Provide the (X, Y) coordinate of the cell's center where the given text is located.  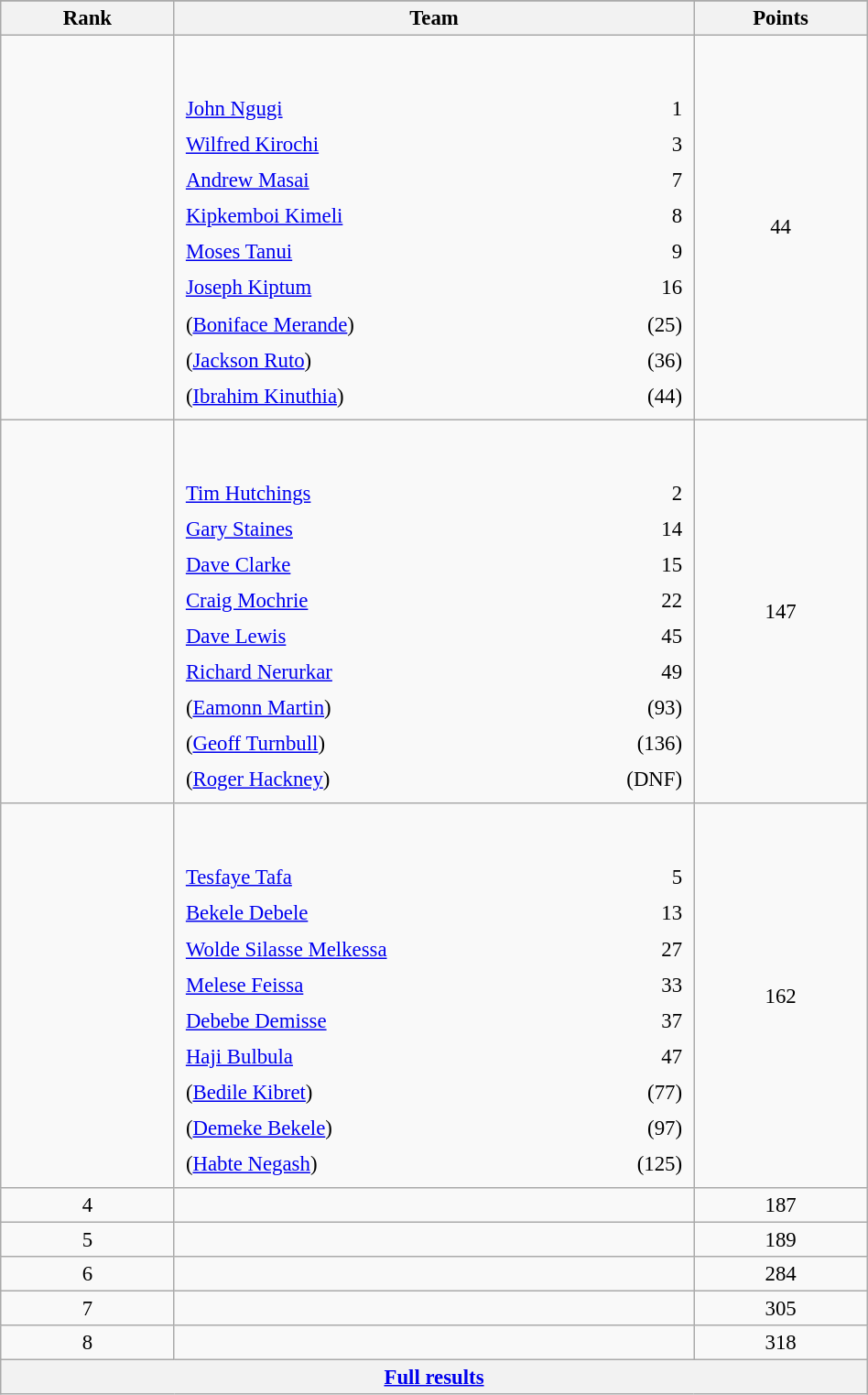
Andrew Masai (383, 180)
Gary Staines (359, 529)
Debebe Demisse (381, 1020)
Melese Feissa (381, 985)
Kipkemboi Kimeli (383, 216)
162 (780, 995)
(77) (635, 1092)
33 (635, 985)
(Boniface Merande) (383, 323)
Wilfred Kirochi (383, 145)
John Ngugi (383, 109)
(36) (637, 359)
(125) (635, 1163)
Dave Lewis (359, 637)
45 (613, 637)
47 (635, 1056)
44 (780, 227)
Moses Tanui (383, 252)
Craig Mochrie (359, 601)
Tim Hutchings (359, 493)
(Demeke Bekele) (381, 1128)
Haji Bulbula (381, 1056)
Team (434, 18)
(DNF) (613, 779)
(136) (613, 744)
(Roger Hackney) (359, 779)
16 (637, 288)
(Habte Negash) (381, 1163)
1 (637, 109)
Rank (88, 18)
(97) (635, 1128)
(Jackson Ruto) (383, 359)
15 (613, 564)
3 (637, 145)
318 (780, 1343)
305 (780, 1309)
2 (613, 493)
(Ibrahim Kinuthia) (383, 396)
22 (613, 601)
6 (88, 1274)
49 (613, 672)
14 (613, 529)
(Bedile Kibret) (381, 1092)
(Geoff Turnbull) (359, 744)
189 (780, 1239)
(44) (637, 396)
Richard Nerurkar (359, 672)
Bekele Debele (381, 913)
27 (635, 949)
13 (635, 913)
Wolde Silasse Melkessa (381, 949)
Full results (434, 1378)
Tesfaye Tafa (381, 877)
Points (780, 18)
(25) (637, 323)
(93) (613, 708)
(Eamonn Martin) (359, 708)
284 (780, 1274)
187 (780, 1205)
Dave Clarke (359, 564)
9 (637, 252)
4 (88, 1205)
147 (780, 612)
Joseph Kiptum (383, 288)
37 (635, 1020)
